From the cell containing the given text, extract its center point as (x, y) coordinate. 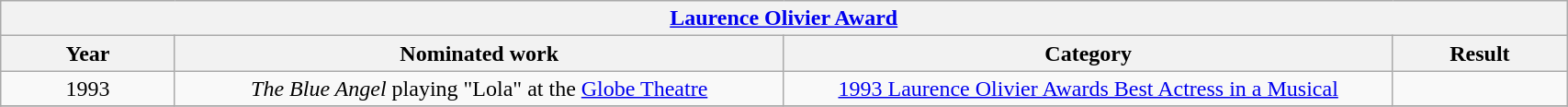
Year (88, 53)
Laurence Olivier Award (784, 18)
The Blue Angel playing "Lola" at the Globe Theatre (479, 89)
Result (1479, 53)
1993 (88, 89)
Category (1088, 53)
Nominated work (479, 53)
1993 Laurence Olivier Awards Best Actress in a Musical (1088, 89)
